Capture the cell that displays the provided text and extract its (x, y) central coordinate. 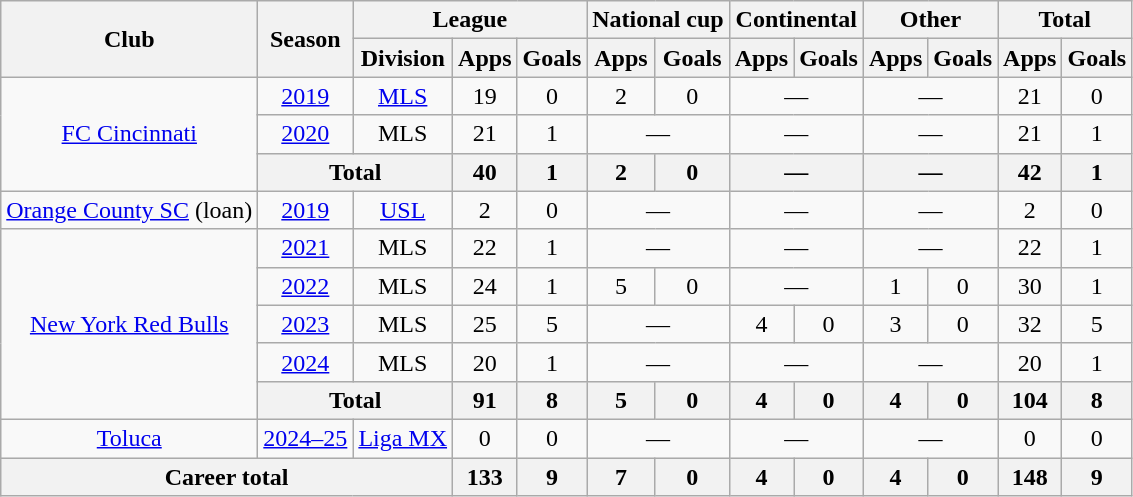
Liga MX (403, 438)
Career total (227, 477)
Club (130, 39)
2024–25 (306, 438)
30 (1030, 286)
25 (485, 324)
2022 (306, 286)
Season (306, 39)
Orange County SC (loan) (130, 210)
7 (621, 477)
Other (930, 20)
Division (403, 58)
91 (485, 400)
19 (485, 96)
Continental (796, 20)
42 (1030, 172)
148 (1030, 477)
2020 (306, 134)
2024 (306, 362)
National cup (658, 20)
3 (895, 324)
40 (485, 172)
Toluca (130, 438)
New York Red Bulls (130, 324)
USL (403, 210)
104 (1030, 400)
32 (1030, 324)
133 (485, 477)
2023 (306, 324)
League (470, 20)
24 (485, 286)
2021 (306, 248)
FC Cincinnati (130, 134)
